Pinpoint the cell where the given text exists, returning its (x, y) midpoint coordinate. 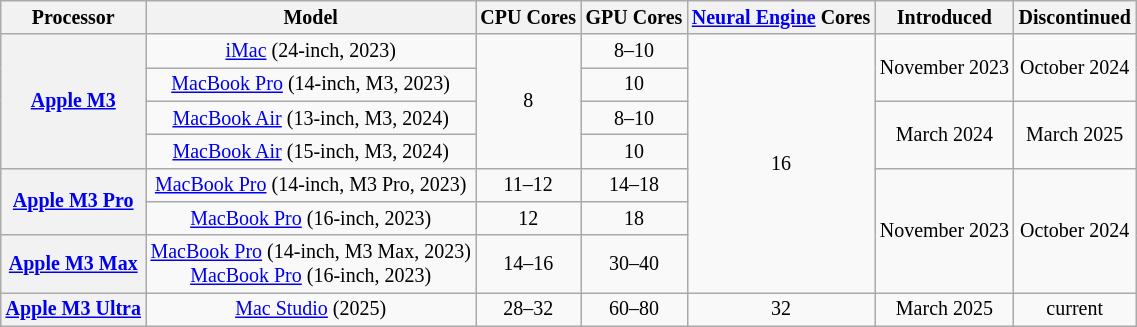
Neural Engine Cores (781, 18)
MacBook Pro (14-inch, M3 Max, 2023)MacBook Pro (16-inch, 2023) (311, 264)
MacBook Pro (14-inch, M3 Pro, 2023) (311, 184)
16 (781, 164)
12 (528, 218)
MacBook Air (13-inch, M3, 2024) (311, 118)
Apple M3 Pro (74, 202)
CPU Cores (528, 18)
8 (528, 102)
current (1075, 310)
11–12 (528, 184)
18 (634, 218)
Model (311, 18)
MacBook Pro (14-inch, M3, 2023) (311, 84)
MacBook Pro (16-inch, 2023) (311, 218)
Apple M3 (74, 102)
March 2024 (944, 134)
60–80 (634, 310)
32 (781, 310)
Processor (74, 18)
Mac Studio (2025) (311, 310)
14–16 (528, 264)
GPU Cores (634, 18)
Introduced (944, 18)
14–18 (634, 184)
Discontinued (1075, 18)
28–32 (528, 310)
30–40 (634, 264)
Apple M3 Ultra (74, 310)
MacBook Air (15-inch, M3, 2024) (311, 152)
Apple M3 Max (74, 264)
iMac (24-inch, 2023) (311, 52)
